Scan for the cell matching the given text and deliver its [x, y] coordinate at center. 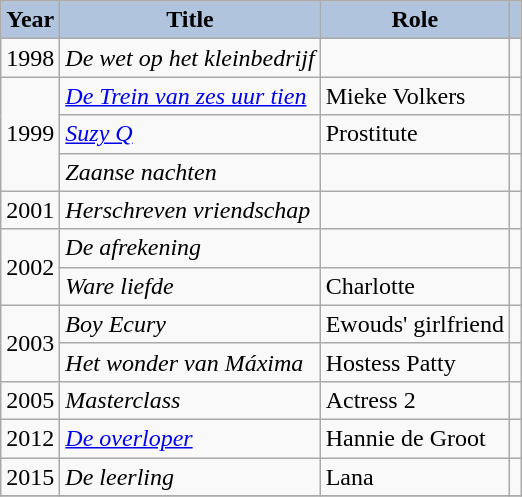
2002 [30, 267]
Mieke Volkers [414, 96]
Prostitute [414, 134]
1998 [30, 58]
1999 [30, 134]
Boy Ecury [190, 324]
De overloper [190, 438]
2012 [30, 438]
Zaanse nachten [190, 172]
Suzy Q [190, 134]
Charlotte [414, 286]
2005 [30, 400]
Ware liefde [190, 286]
De leerling [190, 477]
Hannie de Groot [414, 438]
Year [30, 20]
2015 [30, 477]
2003 [30, 343]
Ewouds' girlfriend [414, 324]
De afrekening [190, 248]
2001 [30, 210]
De wet op het kleinbedrijf [190, 58]
Het wonder van Máxima [190, 362]
Title [190, 20]
De Trein van zes uur tien [190, 96]
Masterclass [190, 400]
Hostess Patty [414, 362]
Role [414, 20]
Actress 2 [414, 400]
Herschreven vriendschap [190, 210]
Lana [414, 477]
